Find where the given text appears and provide that cell's center as (x, y) coordinate. 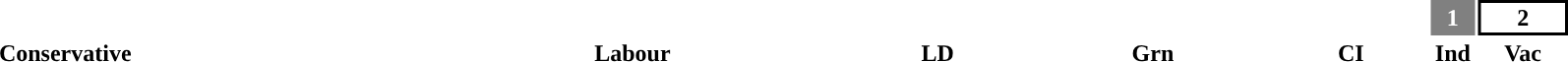
12 (632, 18)
